Determine the [x, y] coordinate at the center of the cell enclosing the given text.  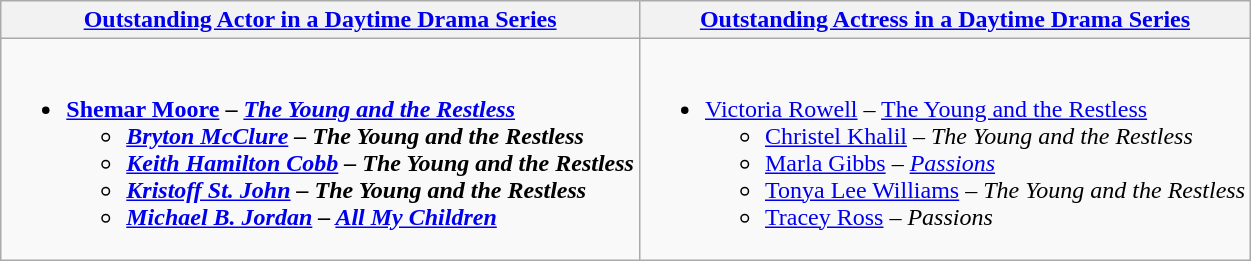
Outstanding Actor in a Daytime Drama Series [320, 20]
Outstanding Actress in a Daytime Drama Series [944, 20]
